Find where the given text appears and provide that cell's center as [X, Y] coordinate. 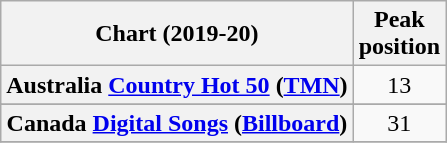
Peak position [399, 34]
Chart (2019-20) [177, 34]
31 [399, 123]
Canada Digital Songs (Billboard) [177, 123]
Australia Country Hot 50 (TMN) [177, 85]
13 [399, 85]
